Scan for the cell matching the given text and deliver its (X, Y) coordinate at center. 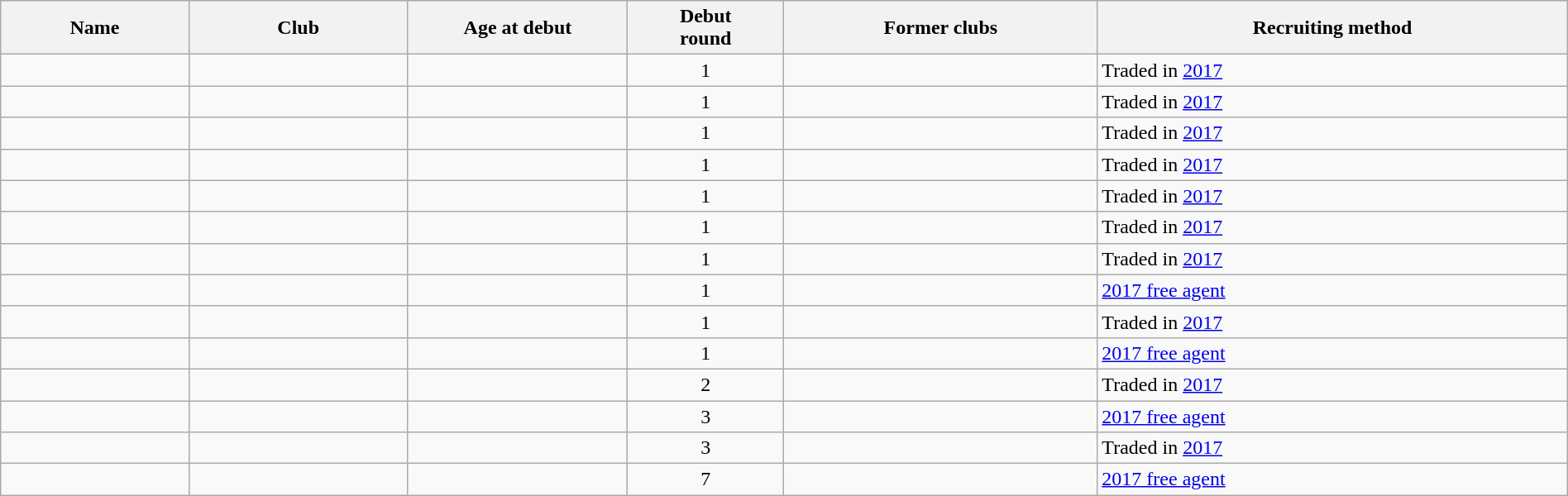
Debutround (706, 28)
Age at debut (518, 28)
Name (94, 28)
2 (706, 384)
Club (298, 28)
Former clubs (941, 28)
7 (706, 479)
Recruiting method (1332, 28)
